Capture the cell that displays the provided text and extract its [X, Y] central coordinate. 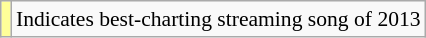
Indicates best-charting streaming song of 2013 [218, 19]
